Locate the cell with the specified text and output its [X, Y] center coordinate. 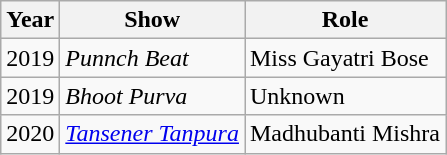
Role [344, 20]
Tansener Tanpura [152, 134]
Bhoot Purva [152, 96]
Unknown [344, 96]
2020 [30, 134]
Year [30, 20]
Show [152, 20]
Miss Gayatri Bose [344, 58]
Punnch Beat [152, 58]
Madhubanti Mishra [344, 134]
